Scan for the cell matching the given text and deliver its [x, y] coordinate at center. 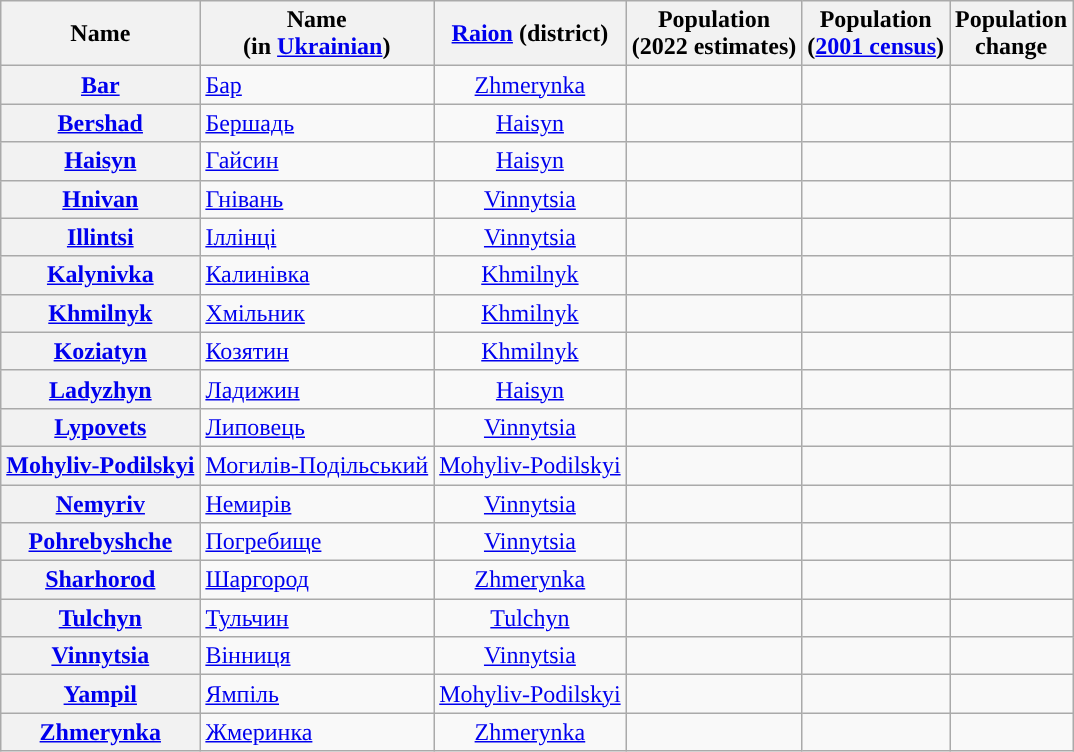
Bershad [100, 123]
Липовець [317, 427]
Хмільник [317, 313]
Illintsi [100, 237]
Іллінці [317, 237]
Бершадь [317, 123]
Name [100, 34]
Погребище [317, 542]
Populationchange [1012, 34]
Name(in Ukrainian) [317, 34]
Yampil [100, 694]
Жмеринка [317, 732]
Nemyriv [100, 503]
Могилів-Подільський [317, 465]
Ladyzhyn [100, 389]
Sharhorod [100, 580]
Population(2022 estimates) [714, 34]
Lypovets [100, 427]
Вінниця [317, 656]
Гайсин [317, 161]
Ямпіль [317, 694]
Бар [317, 85]
Population(2001 census) [876, 34]
Гнівань [317, 199]
Шаргород [317, 580]
Bar [100, 85]
Hnivan [100, 199]
Koziatyn [100, 351]
Ладижин [317, 389]
Немирів [317, 503]
Калинівка [317, 275]
Тульчин [317, 618]
Raion (district) [530, 34]
Pohrebyshche [100, 542]
Kalynivka [100, 275]
Козятин [317, 351]
